Scan for the cell matching the given text and deliver its [x, y] coordinate at center. 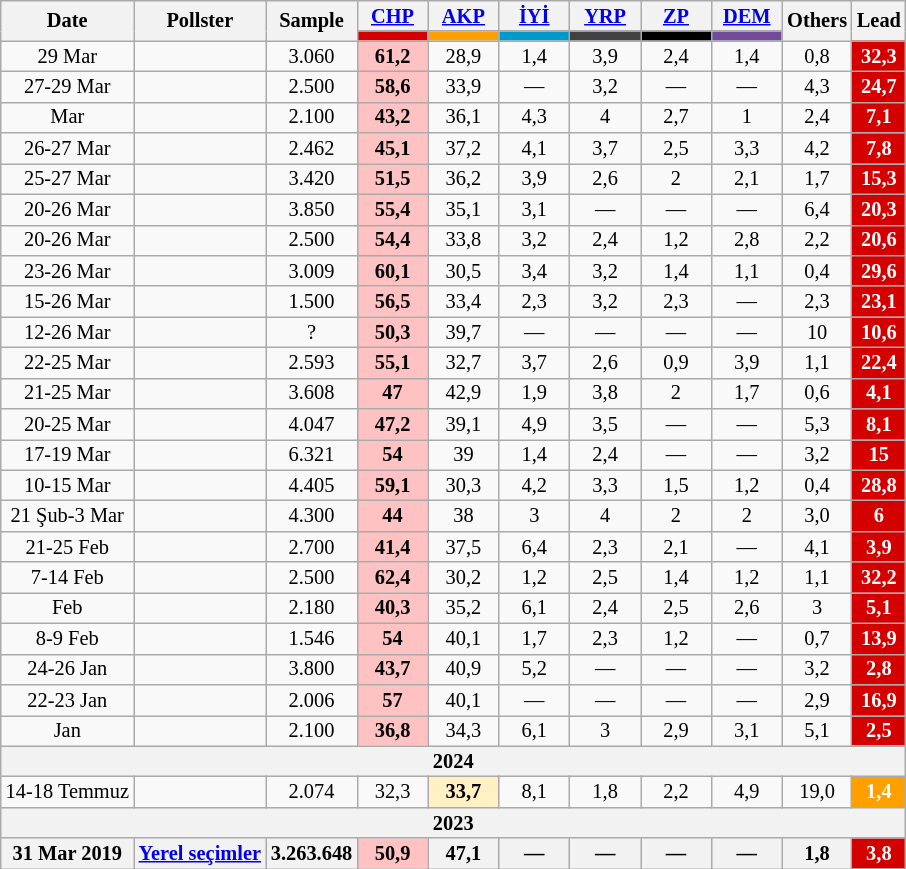
35,2 [464, 608]
13,9 [879, 638]
2.593 [312, 362]
1,9 [534, 394]
21-25 Mar [68, 394]
22-23 Jan [68, 700]
43,2 [392, 118]
25-27 Mar [68, 178]
4.405 [312, 486]
Others [817, 20]
Pollster [200, 20]
2.074 [312, 792]
Mar [68, 118]
40,3 [392, 608]
21-25 Feb [68, 546]
38 [464, 516]
33,7 [464, 792]
3.009 [312, 270]
1.546 [312, 638]
28,9 [464, 56]
59,1 [392, 486]
21 Şub-3 Mar [68, 516]
35,1 [464, 210]
44 [392, 516]
0,7 [817, 638]
12-26 Mar [68, 332]
ZP [676, 16]
14-18 Temmuz [68, 792]
22-25 Mar [68, 362]
27-29 Mar [68, 86]
CHP [392, 16]
39,1 [464, 424]
24-26 Jan [68, 670]
33,4 [464, 302]
4.300 [312, 516]
0,9 [676, 362]
16,9 [879, 700]
2.462 [312, 148]
20-25 Mar [68, 424]
51,5 [392, 178]
1 [746, 118]
37,5 [464, 546]
47,1 [464, 854]
Feb [68, 608]
2.700 [312, 546]
7,1 [879, 118]
1.500 [312, 302]
3.850 [312, 210]
2.006 [312, 700]
61,2 [392, 56]
3,5 [606, 424]
32,2 [879, 578]
42,9 [464, 394]
3.608 [312, 394]
31 Mar 2019 [68, 854]
7-14 Feb [68, 578]
55,1 [392, 362]
47 [392, 394]
2024 [454, 762]
? [312, 332]
15,3 [879, 178]
5,3 [817, 424]
0,8 [817, 56]
8-9 Feb [68, 638]
Sample [312, 20]
3.800 [312, 670]
0,6 [817, 394]
40,9 [464, 670]
10-15 Mar [68, 486]
33,9 [464, 86]
26-27 Mar [68, 148]
24,7 [879, 86]
2.180 [312, 608]
56,5 [392, 302]
Yerel seçimler [200, 854]
15 [879, 454]
62,4 [392, 578]
3.060 [312, 56]
2023 [454, 822]
58,6 [392, 86]
4.047 [312, 424]
6 [879, 516]
İYİ [534, 16]
36,1 [464, 118]
32,7 [464, 362]
29 Mar [68, 56]
34,3 [464, 730]
33,8 [464, 240]
1,5 [676, 486]
36,8 [392, 730]
22,4 [879, 362]
10,6 [879, 332]
39 [464, 454]
60,1 [392, 270]
19,0 [817, 792]
6.321 [312, 454]
29,6 [879, 270]
37,2 [464, 148]
55,4 [392, 210]
23,1 [879, 302]
43,7 [392, 670]
3.420 [312, 178]
45,1 [392, 148]
17-19 Mar [68, 454]
15-26 Mar [68, 302]
39,7 [464, 332]
3,0 [817, 516]
10 [817, 332]
50,3 [392, 332]
47,2 [392, 424]
3,4 [534, 270]
30,2 [464, 578]
Lead [879, 20]
DEM [746, 16]
28,8 [879, 486]
AKP [464, 16]
54,4 [392, 240]
30,3 [464, 486]
57 [392, 700]
YRP [606, 16]
23-26 Mar [68, 270]
20,3 [879, 210]
20,6 [879, 240]
3.263.648 [312, 854]
41,4 [392, 546]
30,5 [464, 270]
7,8 [879, 148]
2,7 [676, 118]
Date [68, 20]
Jan [68, 730]
5,2 [534, 670]
50,9 [392, 854]
36,2 [464, 178]
